Return [X, Y] of the center of cell containing provided text 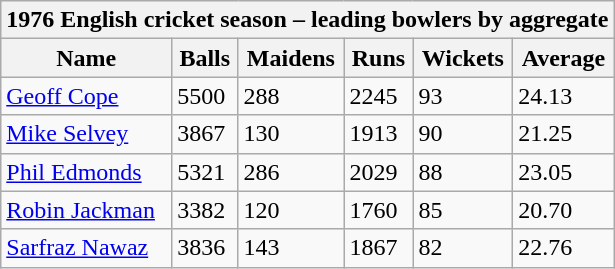
93 [463, 96]
88 [463, 172]
1867 [378, 248]
130 [291, 134]
Name [86, 58]
22.76 [564, 248]
5321 [205, 172]
120 [291, 210]
2245 [378, 96]
286 [291, 172]
Runs [378, 58]
1976 English cricket season – leading bowlers by aggregate [308, 20]
1760 [378, 210]
5500 [205, 96]
Balls [205, 58]
3867 [205, 134]
Sarfraz Nawaz [86, 248]
3836 [205, 248]
20.70 [564, 210]
Wickets [463, 58]
85 [463, 210]
Phil Edmonds [86, 172]
24.13 [564, 96]
288 [291, 96]
Geoff Cope [86, 96]
3382 [205, 210]
21.25 [564, 134]
Robin Jackman [86, 210]
Maidens [291, 58]
23.05 [564, 172]
Average [564, 58]
2029 [378, 172]
Mike Selvey [86, 134]
1913 [378, 134]
143 [291, 248]
82 [463, 248]
90 [463, 134]
